Search for the cell housing the specified text and yield its [x, y] center coordinate. 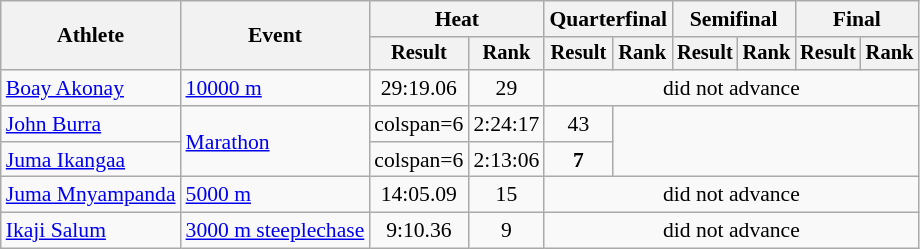
Athlete [91, 36]
John Burra [91, 124]
7 [578, 160]
Boay Akonay [91, 88]
Heat [456, 19]
Final [856, 19]
Semifinal [734, 19]
43 [578, 124]
5000 m [276, 195]
Juma Mnyampanda [91, 195]
10000 m [276, 88]
9 [506, 231]
Quarterfinal [608, 19]
29:19.06 [418, 88]
2:13:06 [506, 160]
Juma Ikangaa [91, 160]
29 [506, 88]
15 [506, 195]
9:10.36 [418, 231]
14:05.09 [418, 195]
3000 m steeplechase [276, 231]
Marathon [276, 142]
Event [276, 36]
Ikaji Salum [91, 231]
2:24:17 [506, 124]
